Provide the (x, y) coordinate of the cell's center where the given text is located.  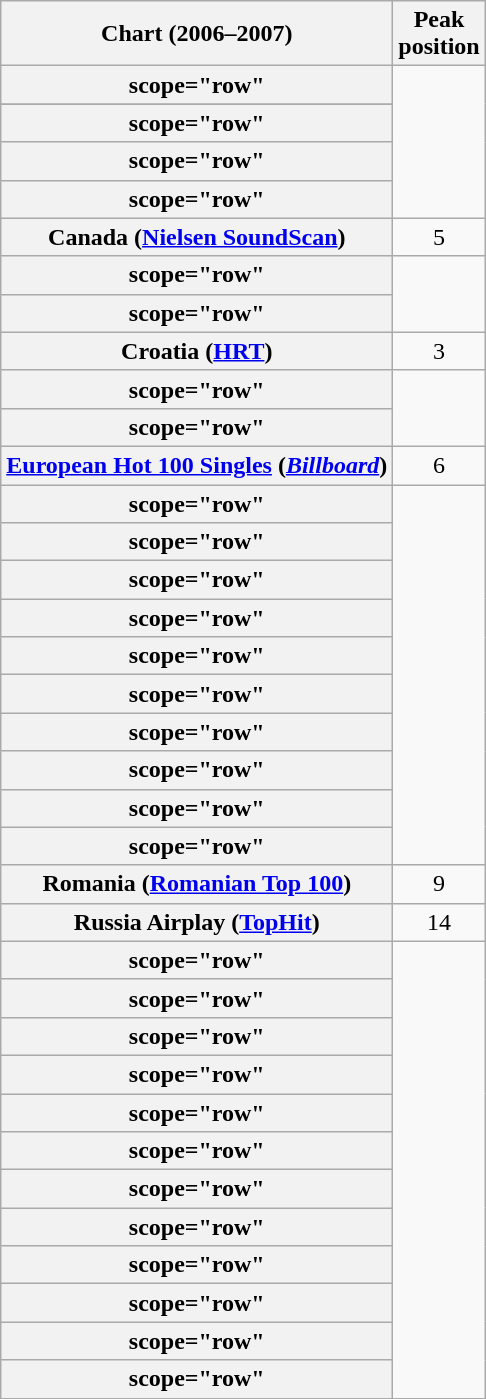
6 (439, 465)
Romania (Romanian Top 100) (197, 884)
3 (439, 351)
Croatia (HRT) (197, 351)
Chart (2006–2007) (197, 34)
Russia Airplay (TopHit) (197, 922)
14 (439, 922)
Peakposition (439, 34)
9 (439, 884)
5 (439, 237)
European Hot 100 Singles (Billboard) (197, 465)
Canada (Nielsen SoundScan) (197, 237)
